For the text-containing cell, return its midpoint in [X, Y] coordinate format. 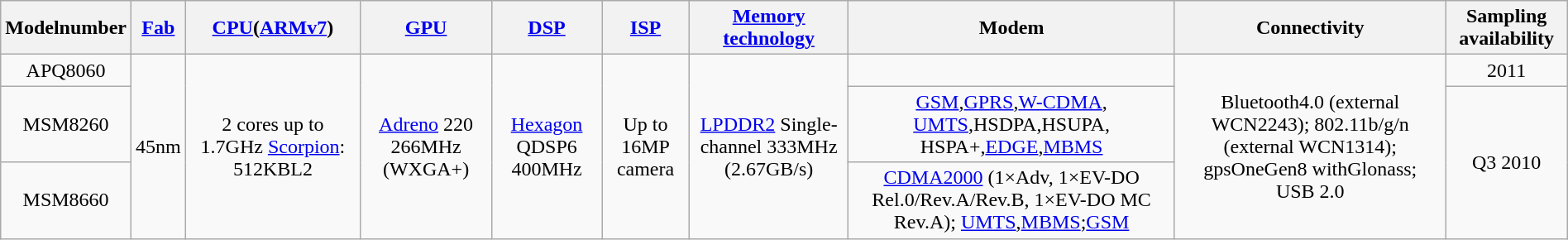
Up to 16MP camera [646, 146]
2 cores up to 1.7GHz Scorpion: 512KBL2 [273, 146]
Sampling availability [1507, 28]
2011 [1507, 70]
Connectivity [1310, 28]
MSM8260 [66, 124]
Q3 2010 [1507, 162]
Hexagon QDSP6 400MHz [547, 146]
GPU [427, 28]
Modem [1012, 28]
ISP [646, 28]
Modelnumber [66, 28]
APQ8060 [66, 70]
45nm [158, 146]
DSP [547, 28]
Bluetooth4.0 (external WCN2243); 802.11b/g/n (external WCN1314); gpsOneGen8 withGlonass; USB 2.0 [1310, 146]
Fab [158, 28]
CDMA2000 (1×Adv, 1×EV-DO Rel.0/Rev.A/Rev.B, 1×EV-DO MC Rev.A); UMTS,MBMS;GSM [1012, 200]
CPU(ARMv7) [273, 28]
Memory technology [769, 28]
Adreno 220 266MHz (WXGA+) [427, 146]
GSM,GPRS,W-CDMA, UMTS,HSDPA,HSUPA, HSPA+,EDGE,MBMS [1012, 124]
LPDDR2 Single- channel 333MHz (2.67GB/s) [769, 146]
MSM8660 [66, 200]
